Capture the cell that displays the provided text and extract its [X, Y] central coordinate. 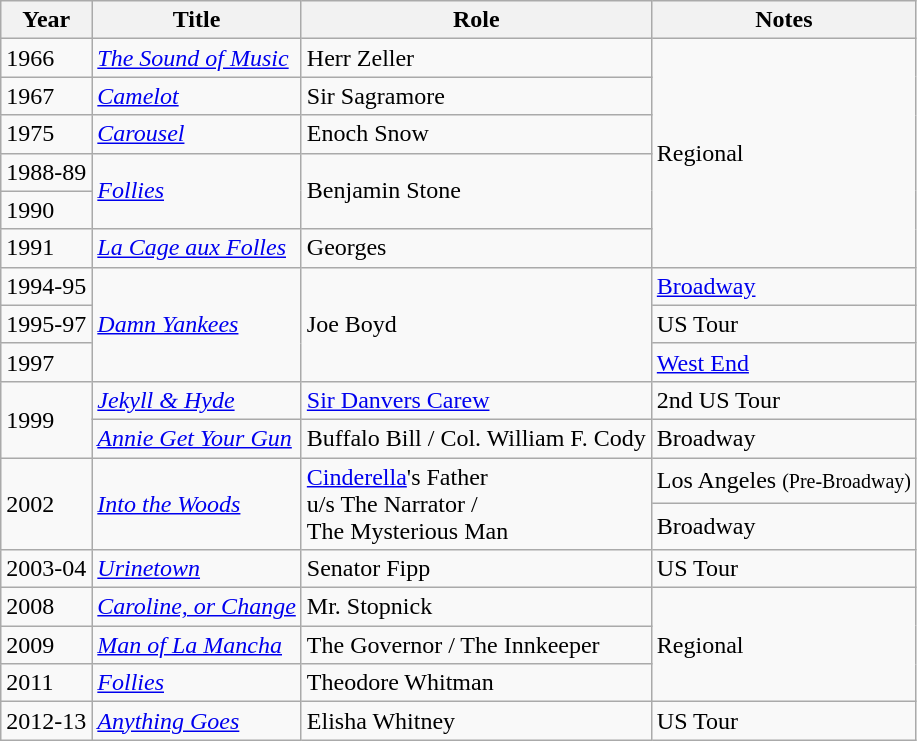
The Governor / The Innkeeper [476, 645]
Sir Sagramore [476, 96]
Georges [476, 248]
Carousel [197, 134]
Senator Fipp [476, 569]
2009 [46, 645]
Camelot [197, 96]
Sir Danvers Carew [476, 400]
1967 [46, 96]
2002 [46, 504]
Los Angeles (Pre-Broadway) [784, 481]
Theodore Whitman [476, 683]
Benjamin Stone [476, 191]
2012-13 [46, 721]
Title [197, 20]
Enoch Snow [476, 134]
Notes [784, 20]
Year [46, 20]
Buffalo Bill / Col. William F. Cody [476, 438]
Jekyll & Hyde [197, 400]
Into the Woods [197, 504]
West End [784, 362]
1988-89 [46, 172]
2008 [46, 607]
Joe Boyd [476, 324]
Caroline, or Change [197, 607]
1995-97 [46, 324]
1975 [46, 134]
The Sound of Music [197, 58]
1997 [46, 362]
1991 [46, 248]
Man of La Mancha [197, 645]
1966 [46, 58]
Mr. Stopnick [476, 607]
Role [476, 20]
2nd US Tour [784, 400]
Elisha Whitney [476, 721]
Urinetown [197, 569]
1990 [46, 210]
Herr Zeller [476, 58]
Cinderella's Fatheru/s The Narrator / The Mysterious Man [476, 504]
Anything Goes [197, 721]
1994-95 [46, 286]
Annie Get Your Gun [197, 438]
La Cage aux Folles [197, 248]
Damn Yankees [197, 324]
2003-04 [46, 569]
2011 [46, 683]
1999 [46, 419]
